Capture the cell that displays the provided text and extract its [x, y] central coordinate. 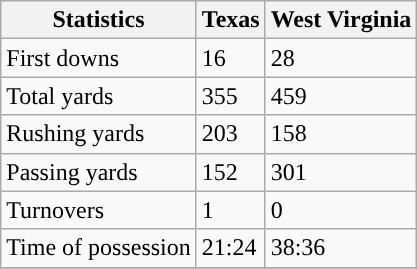
0 [341, 210]
28 [341, 58]
152 [230, 172]
203 [230, 134]
West Virginia [341, 20]
Time of possession [99, 248]
First downs [99, 58]
Turnovers [99, 210]
Passing yards [99, 172]
Total yards [99, 96]
1 [230, 210]
158 [341, 134]
355 [230, 96]
459 [341, 96]
Rushing yards [99, 134]
Statistics [99, 20]
Texas [230, 20]
16 [230, 58]
38:36 [341, 248]
301 [341, 172]
21:24 [230, 248]
